Return (X, Y) of the center of cell containing provided text 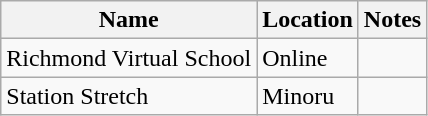
Online (308, 58)
Notes (392, 20)
Station Stretch (129, 96)
Minoru (308, 96)
Richmond Virtual School (129, 58)
Location (308, 20)
Name (129, 20)
